Find where the given text appears and provide that cell's center as [x, y] coordinate. 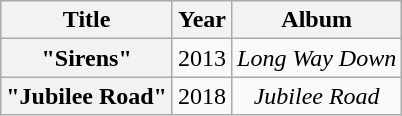
Album [317, 20]
2013 [202, 58]
2018 [202, 96]
"Sirens" [87, 58]
Year [202, 20]
Title [87, 20]
Long Way Down [317, 58]
"Jubilee Road" [87, 96]
Jubilee Road [317, 96]
